Scan for the cell matching the given text and deliver its (x, y) coordinate at center. 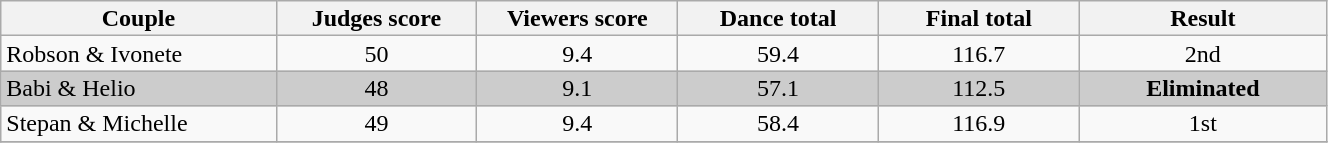
Result (1202, 18)
Eliminated (1202, 88)
50 (376, 54)
59.4 (778, 54)
49 (376, 124)
58.4 (778, 124)
57.1 (778, 88)
Dance total (778, 18)
Judges score (376, 18)
9.1 (578, 88)
116.9 (978, 124)
48 (376, 88)
112.5 (978, 88)
2nd (1202, 54)
1st (1202, 124)
Stepan & Michelle (138, 124)
Couple (138, 18)
116.7 (978, 54)
Final total (978, 18)
Viewers score (578, 18)
Babi & Helio (138, 88)
Robson & Ivonete (138, 54)
